Provide the [X, Y] coordinate of the cell's center where the given text is located.  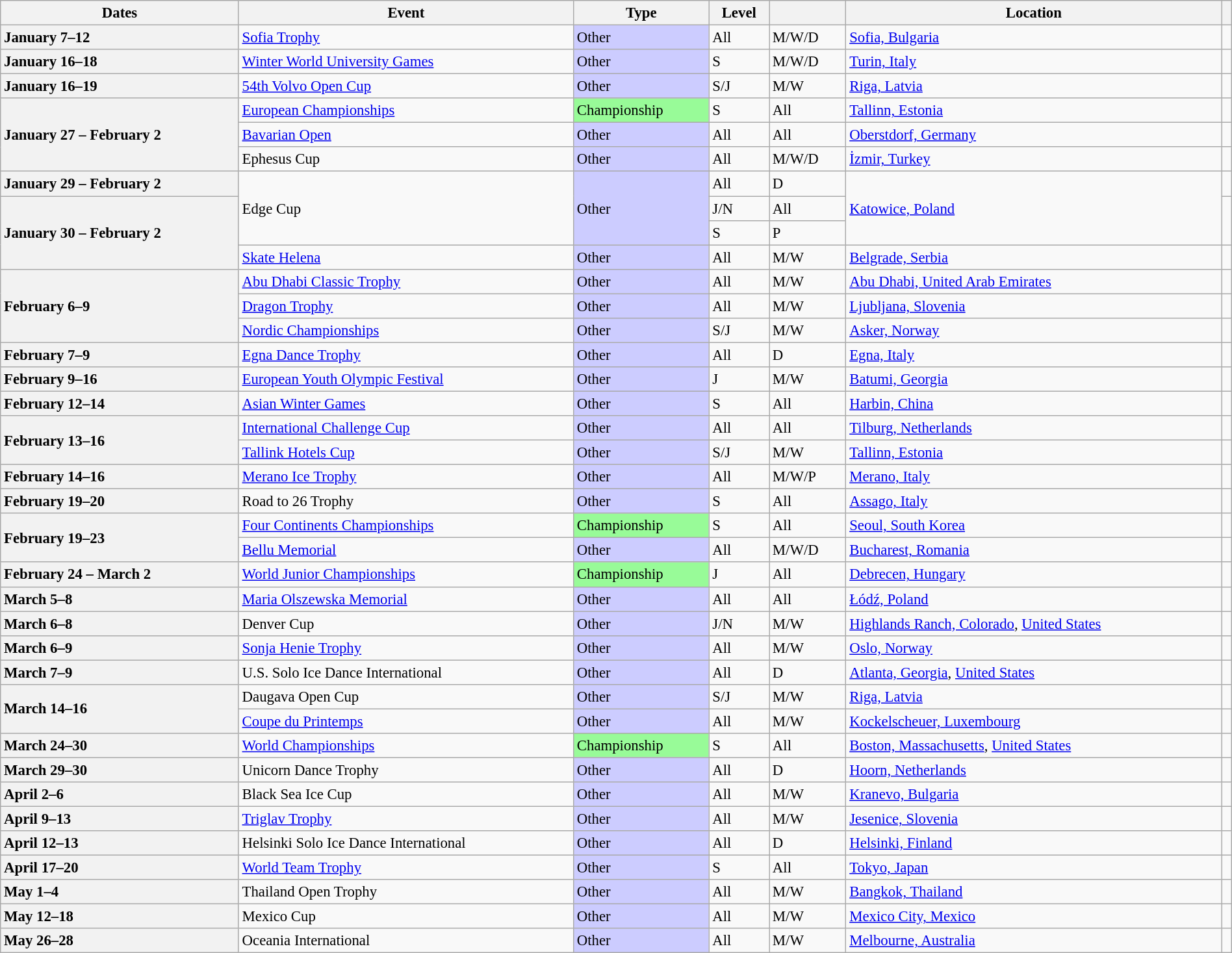
Skate Helena [405, 257]
European Championships [405, 110]
January 16–19 [120, 86]
May 12–18 [120, 917]
Bucharest, Romania [1034, 550]
March 6–8 [120, 624]
Nordic Championships [405, 331]
Asker, Norway [1034, 331]
Four Continents Championships [405, 526]
Level [739, 13]
Event [405, 13]
Belgrade, Serbia [1034, 257]
January 16–18 [120, 62]
Denver Cup [405, 624]
March 6–9 [120, 648]
March 24–30 [120, 746]
Type [641, 13]
February 19–23 [120, 538]
Kranevo, Bulgaria [1034, 794]
International Challenge Cup [405, 428]
Assago, Italy [1034, 502]
Bavarian Open [405, 135]
Abu Dhabi Classic Trophy [405, 281]
Jesenice, Slovenia [1034, 819]
World Junior Championships [405, 575]
Merano, Italy [1034, 477]
Coupe du Printemps [405, 721]
Łódź, Poland [1034, 599]
54th Volvo Open Cup [405, 86]
Sofia, Bulgaria [1034, 38]
Sonja Henie Trophy [405, 648]
Boston, Massachusetts, United States [1034, 746]
February 19–20 [120, 502]
Debrecen, Hungary [1034, 575]
İzmir, Turkey [1034, 159]
Egna, Italy [1034, 355]
Egna Dance Trophy [405, 355]
Dragon Trophy [405, 306]
Triglav Trophy [405, 819]
Mexico City, Mexico [1034, 917]
Bellu Memorial [405, 550]
Seoul, South Korea [1034, 526]
Oslo, Norway [1034, 648]
March 7–9 [120, 672]
Harbin, China [1034, 403]
February 9–16 [120, 379]
Winter World University Games [405, 62]
January 7–12 [120, 38]
Maria Olszewska Memorial [405, 599]
April 12–13 [120, 843]
Abu Dhabi, United Arab Emirates [1034, 281]
February 24 – March 2 [120, 575]
Daugava Open Cup [405, 697]
U.S. Solo Ice Dance International [405, 672]
February 6–9 [120, 305]
April 2–6 [120, 794]
Tilburg, Netherlands [1034, 428]
Ljubljana, Slovenia [1034, 306]
European Youth Olympic Festival [405, 379]
Road to 26 Trophy [405, 502]
Dates [120, 13]
Highlands Ranch, Colorado, United States [1034, 624]
Ephesus Cup [405, 159]
Thailand Open Trophy [405, 892]
February 13–16 [120, 440]
March 29–30 [120, 770]
February 7–9 [120, 355]
Edge Cup [405, 208]
Merano Ice Trophy [405, 477]
February 14–16 [120, 477]
Mexico Cup [405, 917]
January 27 – February 2 [120, 135]
Tokyo, Japan [1034, 868]
Turin, Italy [1034, 62]
Asian Winter Games [405, 403]
Hoorn, Netherlands [1034, 770]
May 1–4 [120, 892]
Unicorn Dance Trophy [405, 770]
P [808, 233]
Batumi, Georgia [1034, 379]
World Team Trophy [405, 868]
April 17–20 [120, 868]
World Championships [405, 746]
Helsinki, Finland [1034, 843]
January 29 – February 2 [120, 184]
Black Sea Ice Cup [405, 794]
Tallink Hotels Cup [405, 453]
Kockelscheuer, Luxembourg [1034, 721]
March 14–16 [120, 709]
Helsinki Solo Ice Dance International [405, 843]
M/W/P [808, 477]
Location [1034, 13]
Atlanta, Georgia, United States [1034, 672]
January 30 – February 2 [120, 233]
Bangkok, Thailand [1034, 892]
Katowice, Poland [1034, 208]
February 12–14 [120, 403]
March 5–8 [120, 599]
Sofia Trophy [405, 38]
Oberstdorf, Germany [1034, 135]
April 9–13 [120, 819]
